Provide the (X, Y) coordinate of the cell's center where the given text is located.  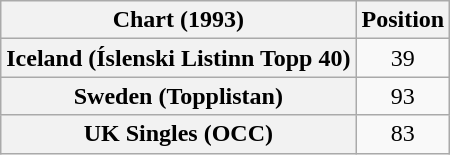
Sweden (Topplistan) (178, 96)
39 (403, 58)
Position (403, 20)
83 (403, 134)
93 (403, 96)
Iceland (Íslenski Listinn Topp 40) (178, 58)
UK Singles (OCC) (178, 134)
Chart (1993) (178, 20)
